Return (x, y) of the center of cell containing provided text 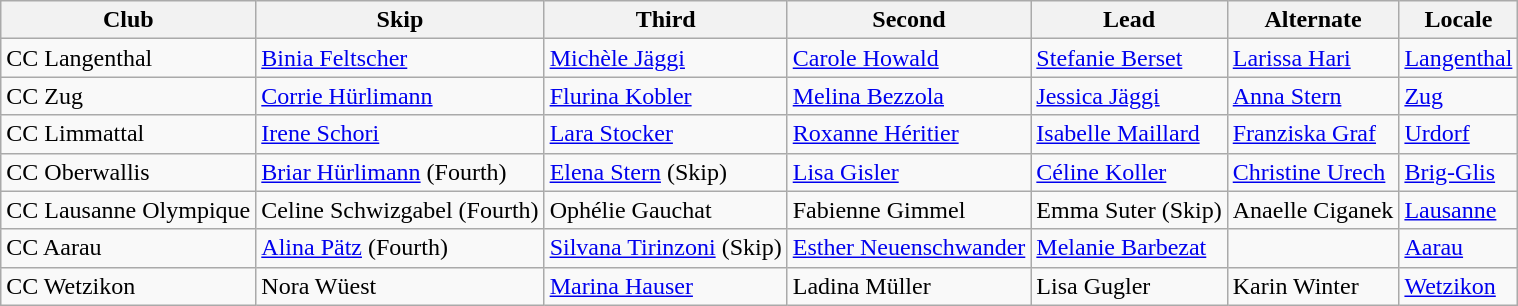
Urdorf (1458, 134)
CC Oberwallis (128, 172)
Ophélie Gauchat (666, 210)
Celine Schwizgabel (Fourth) (400, 210)
CC Langenthal (128, 58)
Brig-Glis (1458, 172)
Carole Howald (909, 58)
Fabienne Gimmel (909, 210)
Elena Stern (Skip) (666, 172)
Langenthal (1458, 58)
Corrie Hürlimann (400, 96)
Karin Winter (1313, 286)
Zug (1458, 96)
Ladina Müller (909, 286)
Third (666, 20)
Melina Bezzola (909, 96)
Michèle Jäggi (666, 58)
Wetzikon (1458, 286)
Club (128, 20)
Alternate (1313, 20)
Céline Koller (1129, 172)
CC Aarau (128, 248)
Aarau (1458, 248)
Lead (1129, 20)
Second (909, 20)
CC Zug (128, 96)
CC Lausanne Olympique (128, 210)
Anaelle Ciganek (1313, 210)
Anna Stern (1313, 96)
Lara Stocker (666, 134)
Nora Wüest (400, 286)
Binia Feltscher (400, 58)
Christine Urech (1313, 172)
Flurina Kobler (666, 96)
Jessica Jäggi (1129, 96)
Stefanie Berset (1129, 58)
Briar Hürlimann (Fourth) (400, 172)
Lausanne (1458, 210)
Marina Hauser (666, 286)
Emma Suter (Skip) (1129, 210)
Silvana Tirinzoni (Skip) (666, 248)
CC Wetzikon (128, 286)
Irene Schori (400, 134)
Lisa Gugler (1129, 286)
Larissa Hari (1313, 58)
Locale (1458, 20)
Melanie Barbezat (1129, 248)
Skip (400, 20)
Alina Pätz (Fourth) (400, 248)
Roxanne Héritier (909, 134)
Franziska Graf (1313, 134)
Isabelle Maillard (1129, 134)
Lisa Gisler (909, 172)
CC Limmattal (128, 134)
Esther Neuenschwander (909, 248)
